Output the [x, y] coordinate of the center of the cell containing the given text.  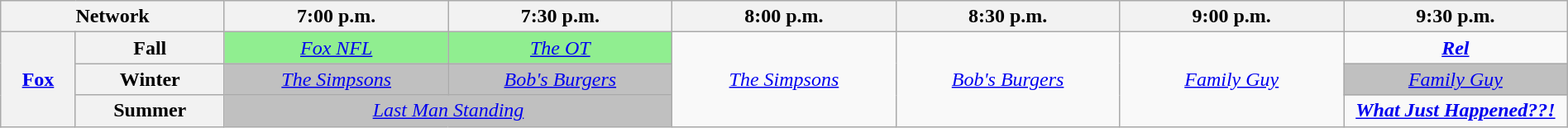
Summer [150, 111]
9:00 p.m. [1232, 17]
9:30 p.m. [1456, 17]
Last Man Standing [448, 111]
Network [112, 17]
8:00 p.m. [784, 17]
The OT [561, 48]
7:00 p.m. [336, 17]
Winter [150, 79]
Rel [1456, 48]
8:30 p.m. [1007, 17]
7:30 p.m. [561, 17]
Fall [150, 48]
Fox [38, 79]
Fox NFL [336, 48]
What Just Happened??! [1456, 111]
